Output the [x, y] coordinate of the center of the cell containing the given text.  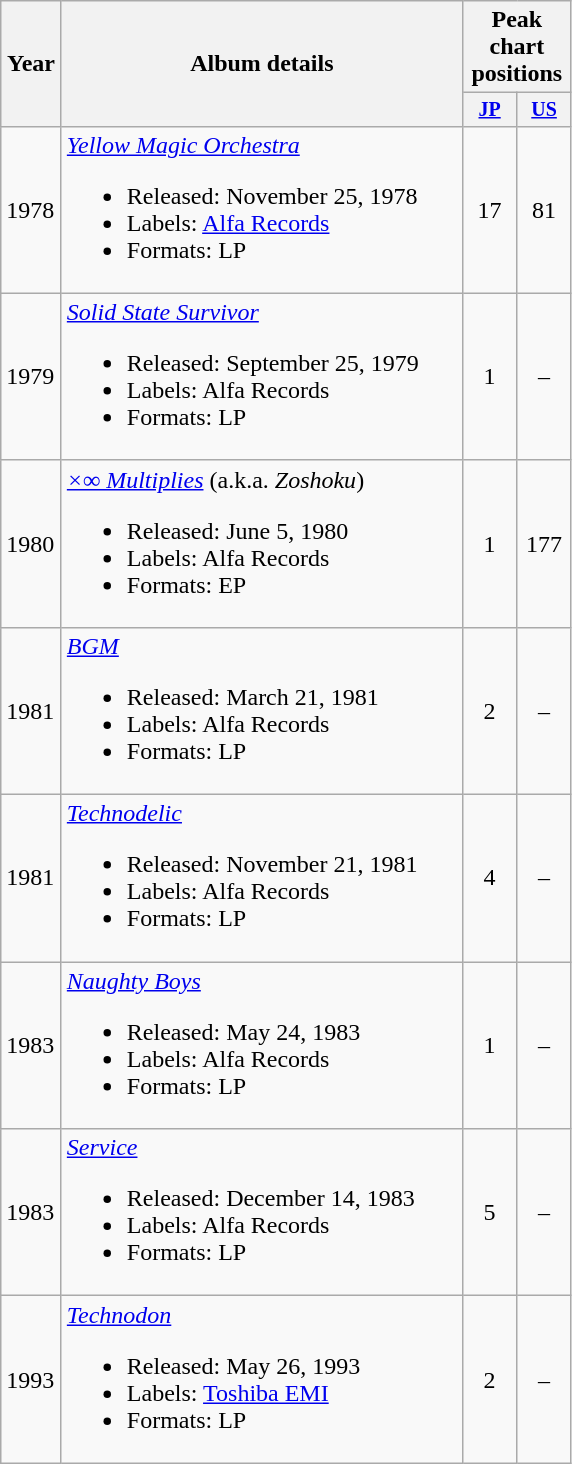
1993 [32, 1380]
177 [544, 544]
JP [489, 110]
5 [489, 1212]
BGMReleased: March 21, 1981Labels: Alfa RecordsFormats: LP [262, 710]
TechnodonReleased: May 26, 1993Labels: Toshiba EMIFormats: LP [262, 1380]
Naughty BoysReleased: May 24, 1983Labels: Alfa RecordsFormats: LP [262, 1046]
4 [489, 878]
US [544, 110]
TechnodelicReleased: November 21, 1981Labels: Alfa RecordsFormats: LP [262, 878]
1980 [32, 544]
17 [489, 210]
Year [32, 64]
Yellow Magic OrchestraReleased: November 25, 1978Labels: Alfa RecordsFormats: LP [262, 210]
Peak chart positions [516, 47]
Solid State SurvivorReleased: September 25, 1979Labels: Alfa RecordsFormats: LP [262, 376]
1978 [32, 210]
ServiceReleased: December 14, 1983Labels: Alfa RecordsFormats: LP [262, 1212]
×∞ Multiplies (a.k.a. Zoshoku)Released: June 5, 1980Labels: Alfa RecordsFormats: EP [262, 544]
Album details [262, 64]
1979 [32, 376]
81 [544, 210]
